Provide the [X, Y] coordinate of the cell's center where the given text is located.  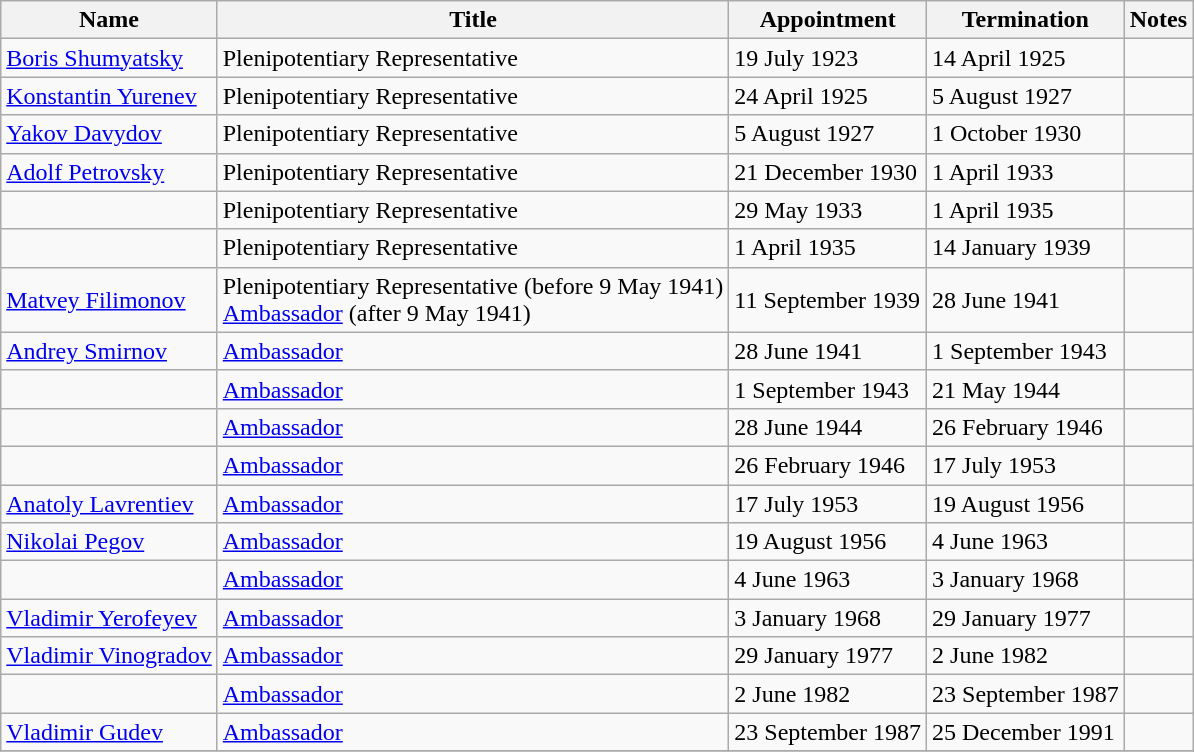
Nikolai Pegov [109, 542]
1 April 1933 [1026, 172]
29 May 1933 [828, 210]
Boris Shumyatsky [109, 58]
11 September 1939 [828, 300]
Termination [1026, 20]
21 May 1944 [1026, 389]
1 October 1930 [1026, 134]
Name [109, 20]
Adolf Petrovsky [109, 172]
14 April 1925 [1026, 58]
Matvey Filimonov [109, 300]
14 January 1939 [1026, 248]
25 December 1991 [1026, 732]
Konstantin Yurenev [109, 96]
Vladimir Gudev [109, 732]
Andrey Smirnov [109, 351]
28 June 1944 [828, 427]
19 July 1923 [828, 58]
Notes [1158, 20]
21 December 1930 [828, 172]
Vladimir Yerofeyev [109, 618]
Anatoly Lavrentiev [109, 503]
Yakov Davydov [109, 134]
24 April 1925 [828, 96]
Vladimir Vinogradov [109, 656]
Plenipotentiary Representative (before 9 May 1941)Ambassador (after 9 May 1941) [473, 300]
Title [473, 20]
Appointment [828, 20]
